Provide the (X, Y) coordinate of the cell's center where the given text is located.  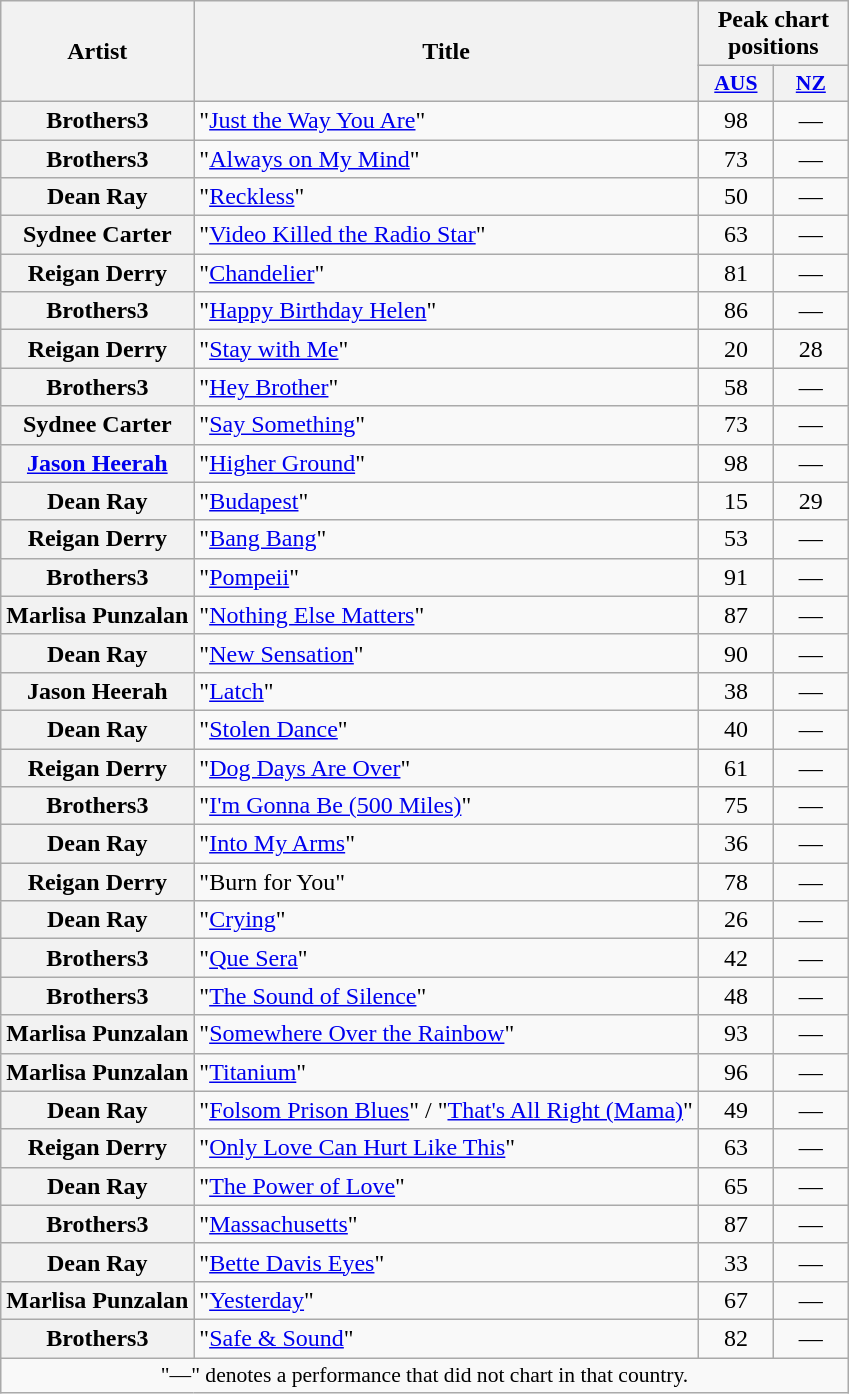
"Dog Days Are Over" (446, 767)
"Massachusetts" (446, 1224)
Peak chart positions (773, 34)
"Bang Bang" (446, 539)
78 (736, 882)
28 (810, 349)
49 (736, 1110)
42 (736, 958)
"Titanium" (446, 1072)
93 (736, 1034)
86 (736, 311)
"—" denotes a performance that did not chart in that country. (425, 1376)
Artist (98, 52)
96 (736, 1072)
"The Sound of Silence" (446, 996)
"Stolen Dance" (446, 729)
"Nothing Else Matters" (446, 615)
Title (446, 52)
40 (736, 729)
50 (736, 197)
33 (736, 1262)
67 (736, 1300)
91 (736, 577)
"Somewhere Over the Rainbow" (446, 1034)
82 (736, 1338)
"Bette Davis Eyes" (446, 1262)
"Into My Arms" (446, 844)
29 (810, 501)
"Video Killed the Radio Star" (446, 235)
75 (736, 806)
"Say Something" (446, 425)
"The Power of Love" (446, 1186)
53 (736, 539)
"Chandelier" (446, 273)
NZ (810, 84)
"Pompeii" (446, 577)
"New Sensation" (446, 653)
"Reckless" (446, 197)
"Latch" (446, 691)
"Yesterday" (446, 1300)
"Higher Ground" (446, 463)
38 (736, 691)
20 (736, 349)
"Hey Brother" (446, 387)
"I'm Gonna Be (500 Miles)" (446, 806)
90 (736, 653)
81 (736, 273)
"Stay with Me" (446, 349)
"Folsom Prison Blues" / "That's All Right (Mama)" (446, 1110)
26 (736, 920)
58 (736, 387)
"Only Love Can Hurt Like This" (446, 1148)
48 (736, 996)
61 (736, 767)
"Que Sera" (446, 958)
36 (736, 844)
15 (736, 501)
"Budapest" (446, 501)
"Crying" (446, 920)
"Always on My Mind" (446, 159)
"Just the Way You Are" (446, 120)
AUS (736, 84)
"Happy Birthday Helen" (446, 311)
65 (736, 1186)
"Burn for You" (446, 882)
"Safe & Sound" (446, 1338)
